From the cell containing the given text, extract its center point as [X, Y] coordinate. 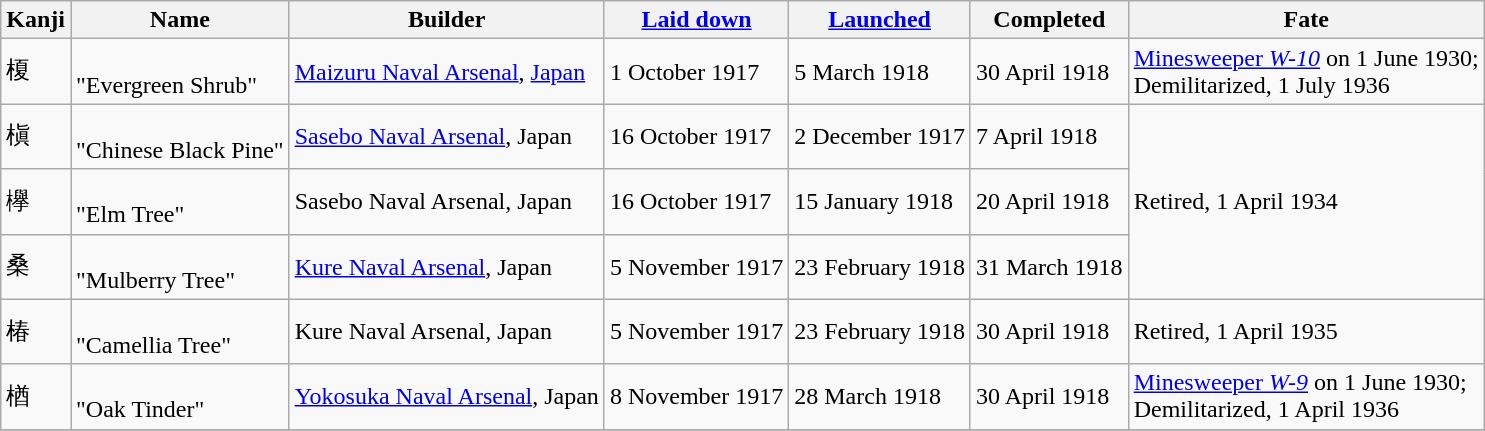
Completed [1049, 20]
Maizuru Naval Arsenal, Japan [446, 72]
20 April 1918 [1049, 202]
Launched [880, 20]
欅 [36, 202]
Laid down [696, 20]
Fate [1306, 20]
15 January 1918 [880, 202]
桑 [36, 266]
"Camellia Tree" [180, 332]
椿 [36, 332]
28 March 1918 [880, 396]
7 April 1918 [1049, 136]
Builder [446, 20]
"Oak Tinder" [180, 396]
"Chinese Black Pine" [180, 136]
2 December 1917 [880, 136]
Minesweeper W-10 on 1 June 1930; Demilitarized, 1 July 1936 [1306, 72]
槇 [36, 136]
Name [180, 20]
Kanji [36, 20]
榎 [36, 72]
Retired, 1 April 1934 [1306, 202]
Minesweeper W-9 on 1 June 1930; Demilitarized, 1 April 1936 [1306, 396]
31 March 1918 [1049, 266]
楢 [36, 396]
Yokosuka Naval Arsenal, Japan [446, 396]
"Mulberry Tree" [180, 266]
1 October 1917 [696, 72]
"Elm Tree" [180, 202]
8 November 1917 [696, 396]
5 March 1918 [880, 72]
"Evergreen Shrub" [180, 72]
Retired, 1 April 1935 [1306, 332]
